For the text-containing cell, return its midpoint in (x, y) coordinate format. 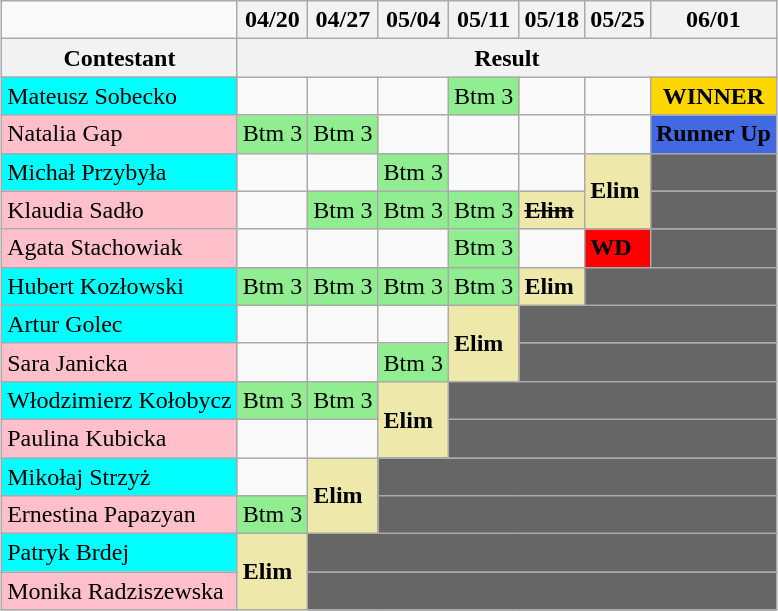
Result (506, 58)
Patryk Brdej (120, 553)
WINNER (713, 96)
05/25 (618, 20)
Mikołaj Strzyż (120, 477)
05/04 (413, 20)
Agata Stachowiak (120, 248)
Runner Up (713, 134)
04/20 (272, 20)
Włodzimierz Kołobycz (120, 400)
Michał Przybyła (120, 172)
Hubert Kozłowski (120, 286)
Natalia Gap (120, 134)
04/27 (343, 20)
Mateusz Sobecko (120, 96)
Artur Golec (120, 324)
05/18 (552, 20)
WD (618, 248)
06/01 (713, 20)
Sara Janicka (120, 362)
Klaudia Sadło (120, 210)
Contestant (120, 58)
05/11 (483, 20)
Monika Radziszewska (120, 591)
Paulina Kubicka (120, 438)
Ernestina Papazyan (120, 515)
